Provide the (x, y) coordinate of the cell's center where the given text is located.  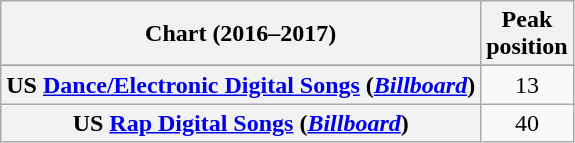
40 (527, 123)
US Rap Digital Songs (Billboard) (241, 123)
Peakposition (527, 34)
13 (527, 85)
Chart (2016–2017) (241, 34)
US Dance/Electronic Digital Songs (Billboard) (241, 85)
